Scan for the cell matching the given text and deliver its (x, y) coordinate at center. 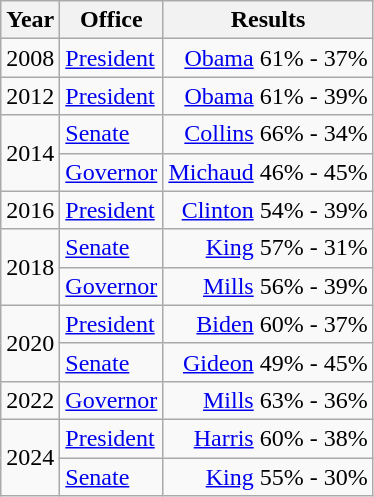
Mills 63% - 36% (268, 400)
Gideon 49% - 45% (268, 362)
Year (30, 20)
2020 (30, 343)
Obama 61% - 39% (268, 96)
Results (268, 20)
Obama 61% - 37% (268, 58)
2008 (30, 58)
Office (112, 20)
2014 (30, 153)
Clinton 54% - 39% (268, 210)
Michaud 46% - 45% (268, 172)
2024 (30, 457)
2012 (30, 96)
King 57% - 31% (268, 248)
Harris 60% - 38% (268, 438)
2016 (30, 210)
Mills 56% - 39% (268, 286)
Biden 60% - 37% (268, 324)
2022 (30, 400)
Collins 66% - 34% (268, 134)
King 55% - 30% (268, 477)
2018 (30, 267)
